Return the (x, y) coordinate for the center point of the cell that contains the specified text.  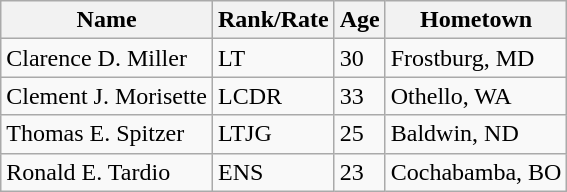
Name (107, 20)
Clement J. Morisette (107, 96)
Ronald E. Tardio (107, 172)
30 (360, 58)
Rank/Rate (273, 20)
Baldwin, ND (476, 134)
Othello, WA (476, 96)
LCDR (273, 96)
25 (360, 134)
LT (273, 58)
Clarence D. Miller (107, 58)
ENS (273, 172)
23 (360, 172)
Frostburg, MD (476, 58)
Hometown (476, 20)
Age (360, 20)
Thomas E. Spitzer (107, 134)
33 (360, 96)
LTJG (273, 134)
Cochabamba, BO (476, 172)
